Search for the cell housing the specified text and yield its (x, y) center coordinate. 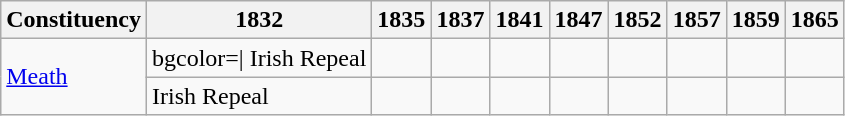
1857 (696, 20)
bgcolor=| Irish Repeal (258, 58)
1852 (638, 20)
Irish Repeal (258, 96)
1847 (578, 20)
1837 (460, 20)
1832 (258, 20)
1865 (814, 20)
Meath (74, 77)
1841 (520, 20)
1835 (402, 20)
Constituency (74, 20)
1859 (756, 20)
